Detect which cell encompasses the target text, then output its [x, y] center coordinate. 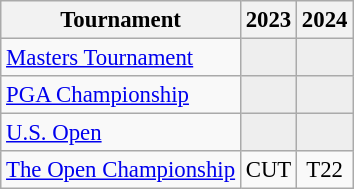
2023 [268, 20]
CUT [268, 170]
Masters Tournament [121, 58]
PGA Championship [121, 95]
2024 [325, 20]
T22 [325, 170]
The Open Championship [121, 170]
U.S. Open [121, 133]
Tournament [121, 20]
